Search for the cell housing the specified text and yield its (x, y) center coordinate. 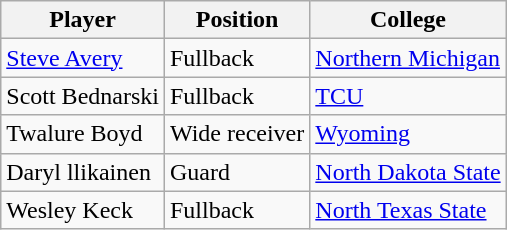
Player (83, 20)
TCU (408, 96)
Daryl llikainen (83, 172)
North Dakota State (408, 172)
Wesley Keck (83, 210)
Twalure Boyd (83, 134)
Guard (236, 172)
Wyoming (408, 134)
North Texas State (408, 210)
Wide receiver (236, 134)
Northern Michigan (408, 58)
College (408, 20)
Position (236, 20)
Scott Bednarski (83, 96)
Steve Avery (83, 58)
